Scan for the cell matching the given text and deliver its [x, y] coordinate at center. 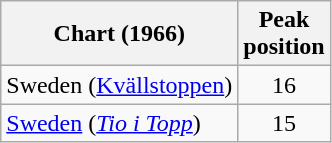
Sweden (Kvällstoppen) [120, 85]
16 [284, 85]
15 [284, 123]
Chart (1966) [120, 34]
Sweden (Tio i Topp) [120, 123]
Peakposition [284, 34]
